Identify which cell holds the provided text, then report its (X, Y) central coordinate. 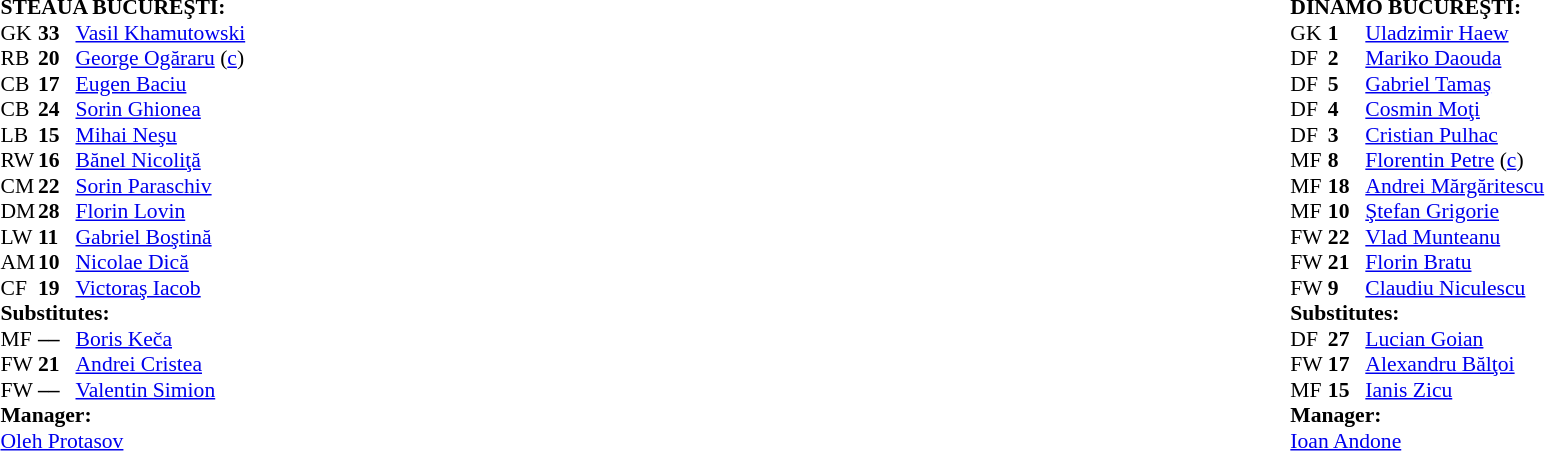
Ianis Zicu (1454, 390)
Sorin Ghionea (161, 109)
RW (19, 161)
33 (57, 33)
Florin Lovin (161, 211)
Nicolae Dică (161, 263)
Sorin Paraschiv (161, 186)
DM (19, 211)
Victoraş Iacob (161, 288)
CF (19, 288)
Andrei Cristea (161, 365)
LW (19, 237)
CM (19, 186)
Vlad Munteanu (1454, 237)
Eugen Baciu (161, 84)
Mariko Daouda (1454, 59)
3 (1347, 135)
Lucian Goian (1454, 339)
2 (1347, 59)
Boris Keča (161, 339)
Gabriel Tamaş (1454, 84)
28 (57, 211)
Cristian Pulhac (1454, 135)
AM (19, 263)
LB (19, 135)
Valentin Simion (161, 390)
1 (1347, 33)
20 (57, 59)
Gabriel Boştină (161, 237)
18 (1347, 186)
RB (19, 59)
Florentin Petre (c) (1454, 161)
4 (1347, 109)
Ştefan Grigorie (1454, 211)
9 (1347, 288)
19 (57, 288)
Florin Bratu (1454, 263)
16 (57, 161)
5 (1347, 84)
27 (1347, 339)
Bănel Nicoliţă (161, 161)
Vasil Khamutowski (161, 33)
24 (57, 109)
Uladzimir Haew (1454, 33)
Claudiu Niculescu (1454, 288)
8 (1347, 161)
Andrei Mărgăritescu (1454, 186)
Mihai Neşu (161, 135)
11 (57, 237)
Cosmin Moţi (1454, 109)
George Ogăraru (c) (161, 59)
Alexandru Bălţoi (1454, 365)
